Identify which cell holds the provided text, then report its [x, y] central coordinate. 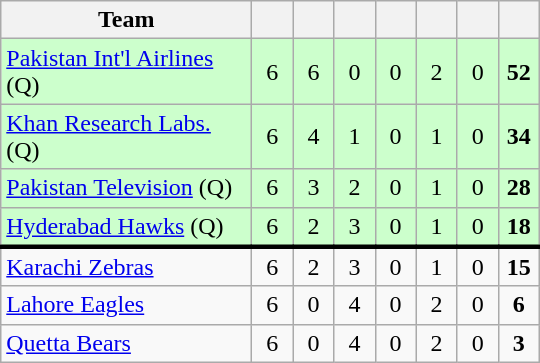
34 [518, 136]
18 [518, 227]
Hyderabad Hawks (Q) [126, 227]
Pakistan Int'l Airlines (Q) [126, 72]
Khan Research Labs. (Q) [126, 136]
15 [518, 267]
Lahore Eagles [126, 305]
52 [518, 72]
Pakistan Television (Q) [126, 188]
Karachi Zebras [126, 267]
Quetta Bears [126, 343]
Team [126, 20]
28 [518, 188]
